Detect which cell encompasses the target text, then output its (x, y) center coordinate. 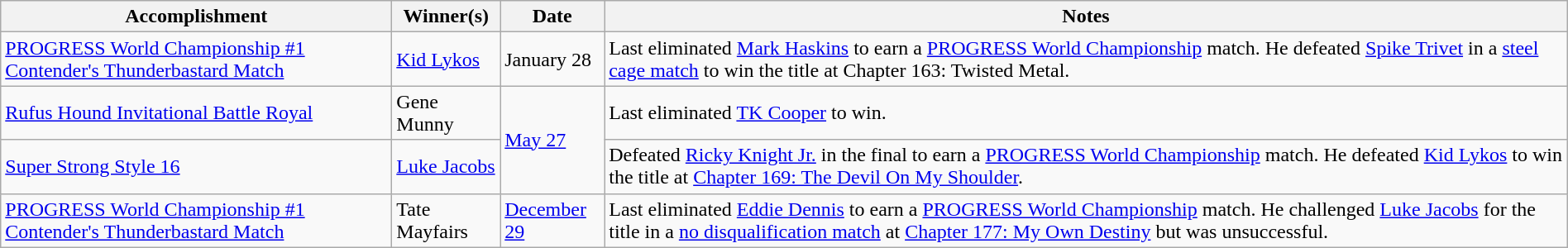
January 28 (552, 60)
Luke Jacobs (447, 167)
Winner(s) (447, 17)
Kid Lykos (447, 60)
May 27 (552, 140)
Last eliminated TK Cooper to win. (1087, 112)
Rufus Hound Invitational Battle Royal (197, 112)
Notes (1087, 17)
Date (552, 17)
Accomplishment (197, 17)
Gene Munny (447, 112)
Super Strong Style 16 (197, 167)
Tate Mayfairs (447, 220)
December 29 (552, 220)
